Capture the cell that displays the provided text and extract its (X, Y) central coordinate. 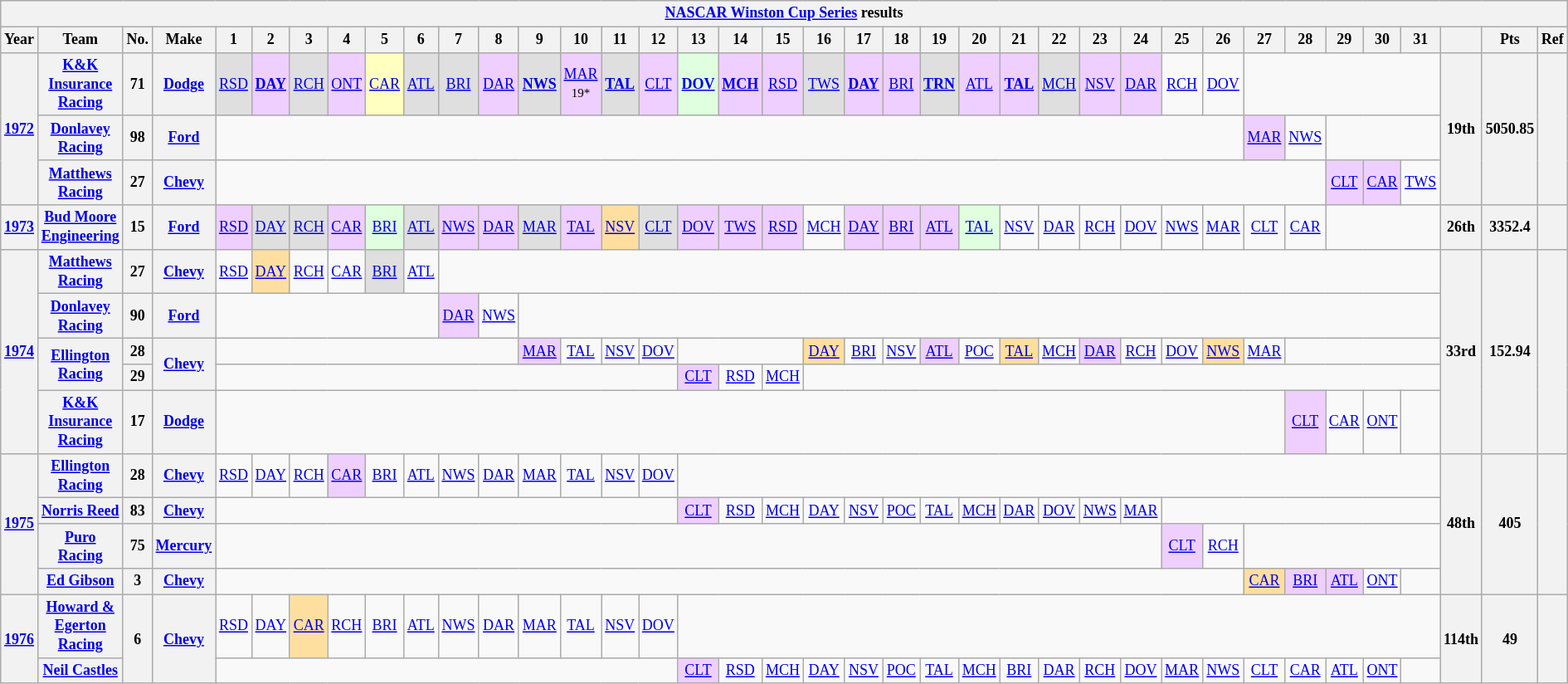
MAR19* (581, 84)
31 (1420, 40)
19 (939, 40)
Mercury (183, 546)
Pts (1510, 40)
Team (80, 40)
114th (1462, 639)
Make (183, 40)
25 (1182, 40)
75 (138, 546)
24 (1141, 40)
5 (385, 40)
18 (901, 40)
33rd (1462, 351)
7 (458, 40)
1973 (20, 227)
8 (499, 40)
1974 (20, 351)
Neil Castles (80, 671)
Norris Reed (80, 511)
No. (138, 40)
16 (824, 40)
4 (347, 40)
26th (1462, 227)
83 (138, 511)
Bud Moore Engineering (80, 227)
Ed Gibson (80, 581)
10 (581, 40)
1 (234, 40)
71 (138, 84)
13 (699, 40)
21 (1019, 40)
Year (20, 40)
2 (270, 40)
1975 (20, 524)
26 (1223, 40)
5050.85 (1510, 129)
9 (539, 40)
3352.4 (1510, 227)
Puro Racing (80, 546)
152.94 (1510, 351)
48th (1462, 524)
98 (138, 138)
30 (1382, 40)
22 (1059, 40)
TRN (939, 84)
90 (138, 316)
12 (659, 40)
49 (1510, 639)
14 (740, 40)
Ref (1552, 40)
20 (979, 40)
1972 (20, 129)
23 (1100, 40)
405 (1510, 524)
11 (621, 40)
Howard & Egerton Racing (80, 626)
1976 (20, 639)
19th (1462, 129)
NASCAR Winston Cup Series results (784, 13)
